Search for the cell housing the specified text and yield its (X, Y) center coordinate. 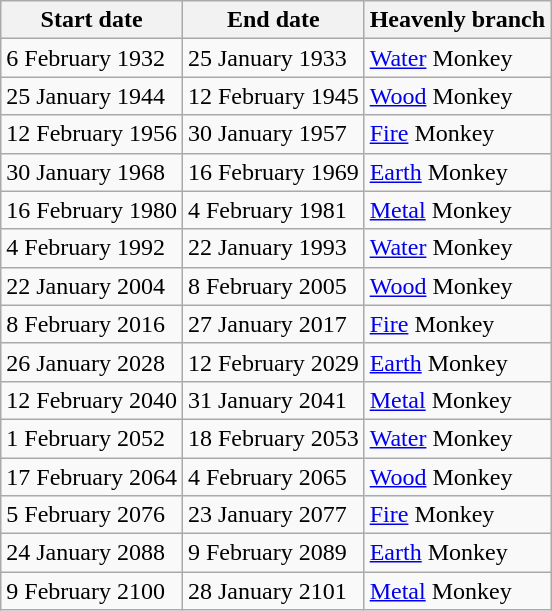
31 January 2041 (273, 400)
12 February 1956 (92, 134)
9 February 2089 (273, 553)
4 February 1981 (273, 210)
9 February 2100 (92, 591)
8 February 2005 (273, 286)
5 February 2076 (92, 515)
30 January 1957 (273, 134)
End date (273, 20)
17 February 2064 (92, 477)
24 January 2088 (92, 553)
Start date (92, 20)
16 February 1980 (92, 210)
23 January 2077 (273, 515)
25 January 1944 (92, 96)
18 February 2053 (273, 438)
4 February 2065 (273, 477)
28 January 2101 (273, 591)
30 January 1968 (92, 172)
8 February 2016 (92, 324)
22 January 2004 (92, 286)
25 January 1933 (273, 58)
22 January 1993 (273, 248)
27 January 2017 (273, 324)
Heavenly branch (457, 20)
26 January 2028 (92, 362)
4 February 1992 (92, 248)
6 February 1932 (92, 58)
16 February 1969 (273, 172)
1 February 2052 (92, 438)
12 February 2040 (92, 400)
12 February 2029 (273, 362)
12 February 1945 (273, 96)
